Return the [X, Y] coordinate for the center point of the cell that contains the specified text.  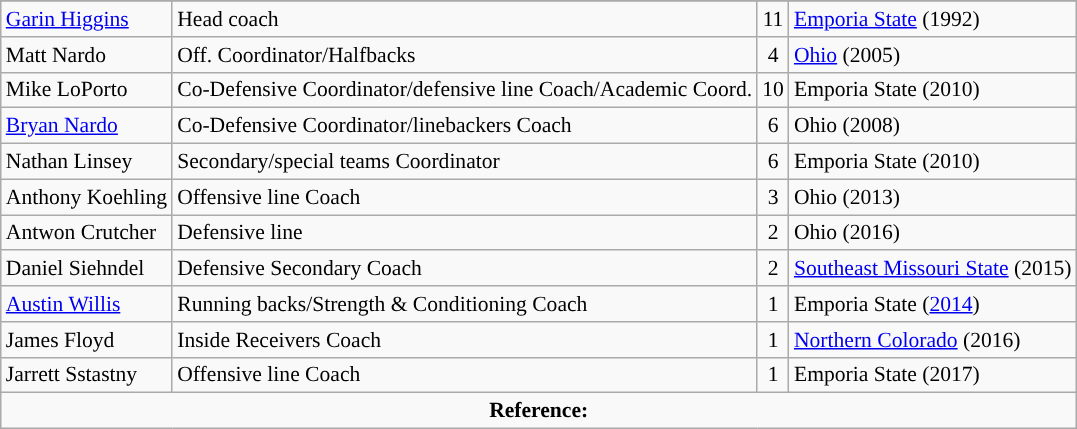
Daniel Siehndel [86, 269]
Defensive line [464, 233]
4 [773, 55]
Antwon Crutcher [86, 233]
3 [773, 197]
Ohio (2016) [933, 233]
Defensive Secondary Coach [464, 269]
Ohio (2008) [933, 126]
Bryan Nardo [86, 126]
Ohio (2013) [933, 197]
Ohio (2005) [933, 55]
Running backs/Strength & Conditioning Coach [464, 304]
11 [773, 19]
Anthony Koehling [86, 197]
Head coach [464, 19]
Secondary/special teams Coordinator [464, 162]
Co-Defensive Coordinator/defensive line Coach/Academic Coord. [464, 90]
Nathan Linsey [86, 162]
Reference: [539, 411]
Southeast Missouri State (2015) [933, 269]
Emporia State (1992) [933, 19]
Garin Higgins [86, 19]
Northern Colorado (2016) [933, 340]
Emporia State (2014) [933, 304]
Off. Coordinator/Halfbacks [464, 55]
James Floyd [86, 340]
Mike LoPorto [86, 90]
Matt Nardo [86, 55]
Jarrett Sstastny [86, 375]
Austin Willis [86, 304]
Co-Defensive Coordinator/linebackers Coach [464, 126]
Emporia State (2017) [933, 375]
10 [773, 90]
Inside Receivers Coach [464, 340]
